Scan for the cell matching the given text and deliver its (X, Y) coordinate at center. 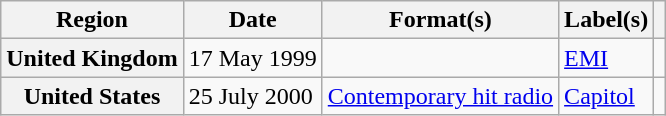
United Kingdom (92, 58)
25 July 2000 (252, 96)
Date (252, 20)
Contemporary hit radio (440, 96)
Label(s) (606, 20)
17 May 1999 (252, 58)
Capitol (606, 96)
United States (92, 96)
EMI (606, 58)
Format(s) (440, 20)
Region (92, 20)
